Provide the [x, y] coordinate of the cell's center where the given text is located.  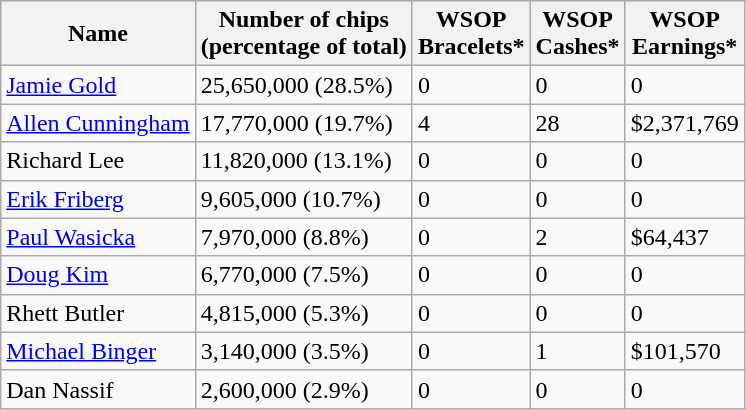
Number of chips(percentage of total) [304, 34]
4,815,000 (5.3%) [304, 313]
Paul Wasicka [98, 237]
7,970,000 (8.8%) [304, 237]
Doug Kim [98, 275]
$64,437 [684, 237]
Richard Lee [98, 161]
Jamie Gold [98, 85]
WSOPCashes* [578, 34]
11,820,000 (13.1%) [304, 161]
28 [578, 123]
3,140,000 (3.5%) [304, 351]
Erik Friberg [98, 199]
$101,570 [684, 351]
6,770,000 (7.5%) [304, 275]
1 [578, 351]
17,770,000 (19.7%) [304, 123]
Dan Nassif [98, 389]
4 [471, 123]
WSOPBracelets* [471, 34]
9,605,000 (10.7%) [304, 199]
Allen Cunningham [98, 123]
$2,371,769 [684, 123]
Name [98, 34]
2 [578, 237]
Rhett Butler [98, 313]
Michael Binger [98, 351]
WSOPEarnings* [684, 34]
2,600,000 (2.9%) [304, 389]
25,650,000 (28.5%) [304, 85]
